Return the [x, y] coordinate for the center point of the cell that contains the specified text.  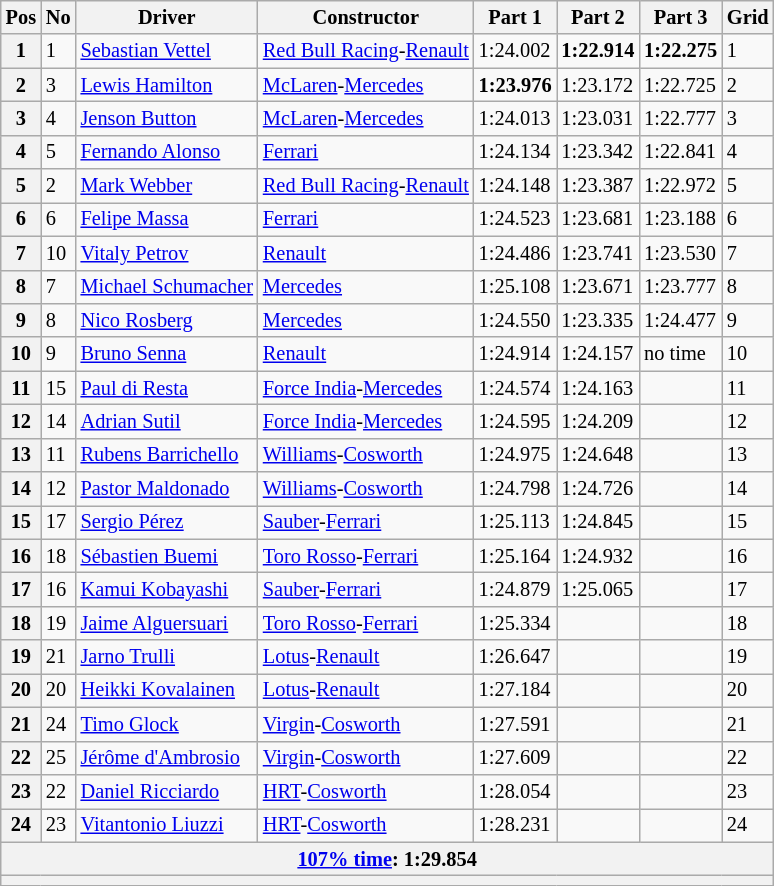
1:22.972 [680, 186]
no time [680, 354]
1:24.798 [516, 489]
1:23.777 [680, 287]
1:24.845 [598, 522]
1:22.725 [680, 85]
1:23.681 [598, 219]
Jenson Button [167, 118]
Nico Rosberg [167, 320]
No [58, 17]
1:23.188 [680, 219]
Jaime Alguersuari [167, 623]
Sebastian Vettel [167, 51]
1:25.164 [516, 556]
Sergio Pérez [167, 522]
Constructor [366, 17]
Michael Schumacher [167, 287]
1:23.172 [598, 85]
1:24.648 [598, 455]
Part 3 [680, 17]
1:23.976 [516, 85]
1:24.134 [516, 152]
1:23.031 [598, 118]
1:22.841 [680, 152]
Jérôme d'Ambrosio [167, 758]
1:24.477 [680, 320]
1:23.671 [598, 287]
1:24.574 [516, 388]
1:24.726 [598, 489]
1:25.108 [516, 287]
1:27.591 [516, 724]
1:24.002 [516, 51]
107% time: 1:29.854 [388, 859]
1:25.113 [516, 522]
1:23.387 [598, 186]
Lewis Hamilton [167, 85]
Pastor Maldonado [167, 489]
1:24.595 [516, 421]
1:28.231 [516, 825]
1:25.334 [516, 623]
Driver [167, 17]
Pos [21, 17]
1:22.777 [680, 118]
1:22.275 [680, 51]
Part 2 [598, 17]
1:26.647 [516, 657]
25 [58, 758]
1:24.879 [516, 589]
1:27.609 [516, 758]
1:24.550 [516, 320]
Fernando Alonso [167, 152]
1:24.013 [516, 118]
Jarno Trulli [167, 657]
Felipe Massa [167, 219]
Part 1 [516, 17]
Bruno Senna [167, 354]
1:24.157 [598, 354]
1:27.184 [516, 690]
Sébastien Buemi [167, 556]
1:24.975 [516, 455]
Rubens Barrichello [167, 455]
1:25.065 [598, 589]
1:24.486 [516, 253]
Grid [748, 17]
1:24.209 [598, 421]
1:28.054 [516, 791]
1:24.163 [598, 388]
1:24.523 [516, 219]
Heikki Kovalainen [167, 690]
Vitaly Petrov [167, 253]
1:22.914 [598, 51]
1:24.932 [598, 556]
Vitantonio Liuzzi [167, 825]
1:23.741 [598, 253]
1:24.914 [516, 354]
1:24.148 [516, 186]
Timo Glock [167, 724]
1:23.335 [598, 320]
Adrian Sutil [167, 421]
1:23.342 [598, 152]
Kamui Kobayashi [167, 589]
1:23.530 [680, 253]
Paul di Resta [167, 388]
Daniel Ricciardo [167, 791]
Mark Webber [167, 186]
